Locate the cell with the specified text and output its [x, y] center coordinate. 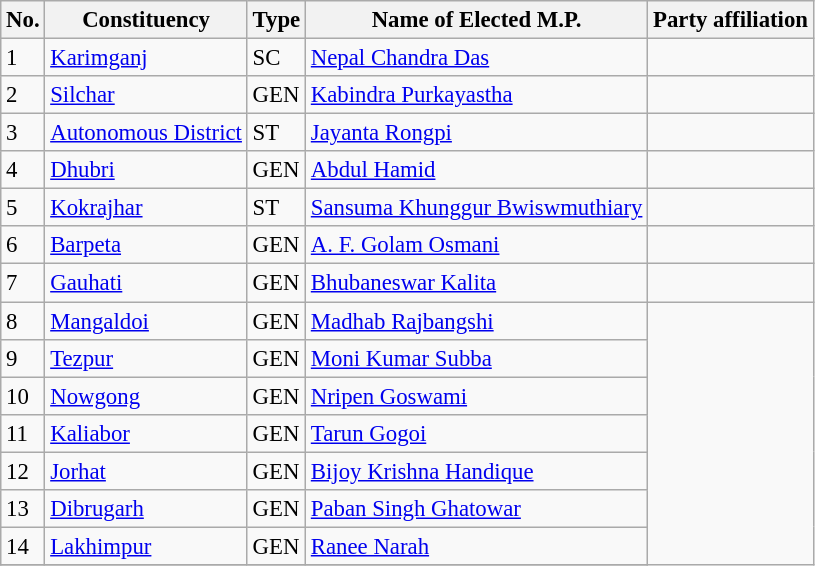
Jayanta Rongpi [477, 133]
Bijoy Krishna Handique [477, 471]
Sansuma Khunggur Bwiswmuthiary [477, 208]
Silchar [146, 95]
Tarun Gogoi [477, 433]
5 [23, 208]
Barpeta [146, 245]
Kabindra Purkayastha [477, 95]
Madhab Rajbangshi [477, 321]
Nepal Chandra Das [477, 58]
Gauhati [146, 283]
Autonomous District [146, 133]
11 [23, 433]
Type [276, 20]
14 [23, 546]
13 [23, 509]
Nowgong [146, 396]
3 [23, 133]
Paban Singh Ghatowar [477, 509]
7 [23, 283]
Kaliabor [146, 433]
Karimganj [146, 58]
Kokrajhar [146, 208]
Ranee Narah [477, 546]
A. F. Golam Osmani [477, 245]
6 [23, 245]
8 [23, 321]
Nripen Goswami [477, 396]
1 [23, 58]
SC [276, 58]
Dhubri [146, 170]
Abdul Hamid [477, 170]
Party affiliation [731, 20]
12 [23, 471]
4 [23, 170]
2 [23, 95]
Tezpur [146, 358]
Mangaldoi [146, 321]
Jorhat [146, 471]
Name of Elected M.P. [477, 20]
9 [23, 358]
Moni Kumar Subba [477, 358]
No. [23, 20]
10 [23, 396]
Dibrugarh [146, 509]
Bhubaneswar Kalita [477, 283]
Lakhimpur [146, 546]
Constituency [146, 20]
